Find where the given text appears and provide that cell's center as (x, y) coordinate. 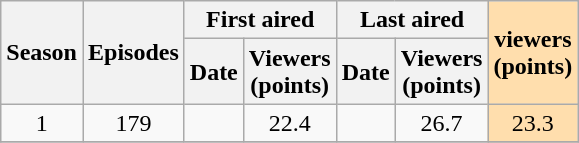
179 (133, 123)
23.3 (533, 123)
22.4 (290, 123)
26.7 (442, 123)
1 (42, 123)
First aired (260, 20)
Last aired (412, 20)
Episodes (133, 52)
Season (42, 52)
viewers (points) (533, 52)
